Return the (X, Y) coordinate for the center point of the cell that contains the specified text.  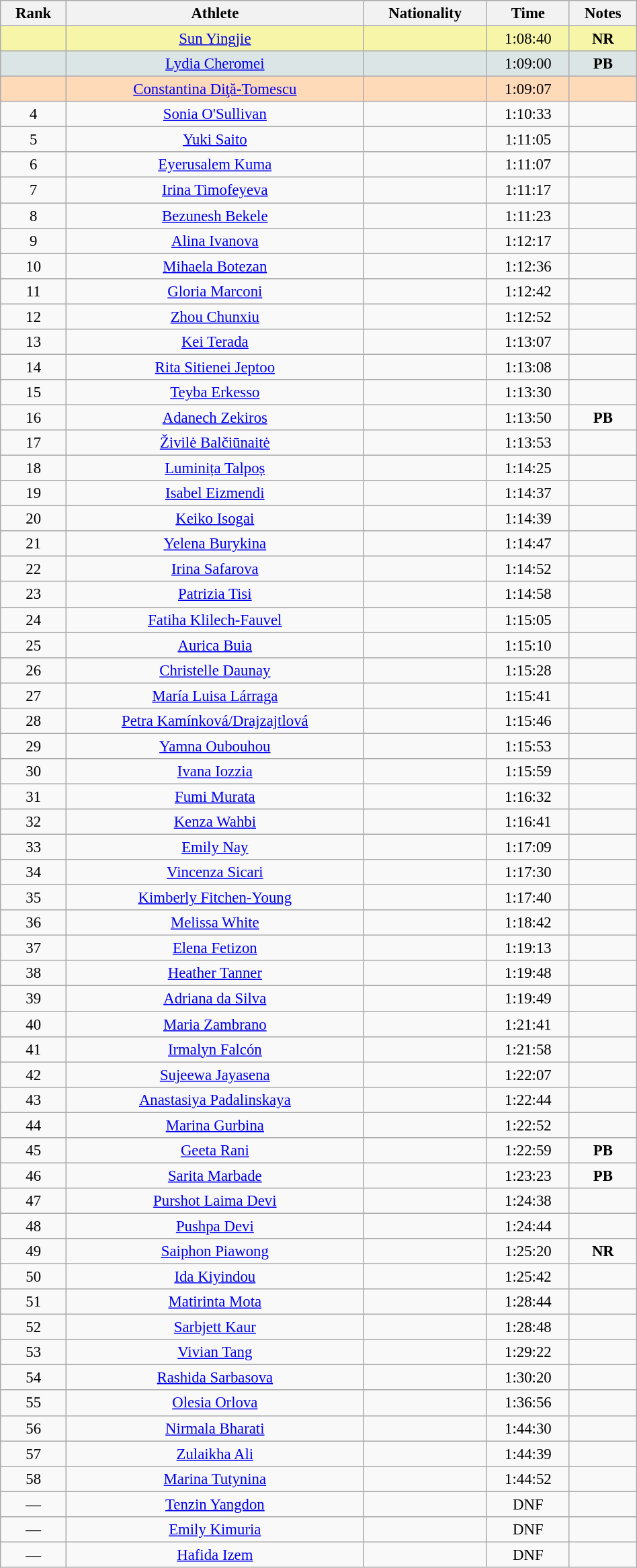
1:16:32 (528, 796)
Constantina Diţă-Tomescu (215, 89)
5 (34, 140)
28 (34, 721)
1:24:38 (528, 1201)
1:17:40 (528, 898)
1:11:23 (528, 216)
47 (34, 1201)
Saiphon Piawong (215, 1251)
50 (34, 1277)
Sujeewa Jayasena (215, 1075)
Teyba Erkesso (215, 393)
Irmalyn Falcón (215, 1049)
Kimberly Fitchen-Young (215, 898)
1:19:13 (528, 948)
Time (528, 13)
45 (34, 1151)
Aurica Buia (215, 645)
57 (34, 1454)
1:19:49 (528, 999)
10 (34, 266)
Emily Kimuria (215, 1530)
1:17:30 (528, 872)
11 (34, 291)
1:29:22 (528, 1352)
1:15:05 (528, 620)
Sarita Marbade (215, 1175)
1:11:05 (528, 140)
1:13:07 (528, 342)
30 (34, 772)
Elena Fetizon (215, 948)
1:15:53 (528, 746)
36 (34, 923)
Ivana Iozzia (215, 772)
15 (34, 393)
1:15:41 (528, 696)
9 (34, 241)
1:24:44 (528, 1226)
41 (34, 1049)
1:23:23 (528, 1175)
Rank (34, 13)
42 (34, 1075)
1:22:52 (528, 1125)
Nirmala Bharati (215, 1428)
María Luisa Lárraga (215, 696)
23 (34, 595)
Gloria Marconi (215, 291)
1:17:09 (528, 848)
Heather Tanner (215, 974)
1:14:39 (528, 519)
1:13:50 (528, 417)
1:30:20 (528, 1378)
Yamna Oubouhou (215, 746)
1:12:36 (528, 266)
1:25:20 (528, 1251)
52 (34, 1327)
Rashida Sarbasova (215, 1378)
43 (34, 1100)
1:15:28 (528, 670)
Lydia Cheromei (215, 64)
1:09:00 (528, 64)
Melissa White (215, 923)
Tenzin Yangdon (215, 1504)
20 (34, 519)
1:13:08 (528, 367)
Athlete (215, 13)
Bezunesh Bekele (215, 216)
Alina Ivanova (215, 241)
40 (34, 1024)
Luminița Talpoș (215, 468)
1:28:48 (528, 1327)
1:14:37 (528, 493)
1:14:58 (528, 595)
53 (34, 1352)
38 (34, 974)
13 (34, 342)
44 (34, 1125)
1:44:39 (528, 1454)
8 (34, 216)
Patrizia Tisi (215, 595)
Adanech Zekiros (215, 417)
34 (34, 872)
22 (34, 569)
Vincenza Sicari (215, 872)
Purshot Laima Devi (215, 1201)
19 (34, 493)
51 (34, 1302)
6 (34, 165)
Kenza Wahbi (215, 822)
Notes (603, 13)
58 (34, 1479)
1:13:53 (528, 443)
1:11:07 (528, 165)
Olesia Orlova (215, 1403)
Ida Kiyindou (215, 1277)
Sun Yingjie (215, 39)
Kei Terada (215, 342)
1:14:52 (528, 569)
Fumi Murata (215, 796)
14 (34, 367)
39 (34, 999)
1:08:40 (528, 39)
1:11:17 (528, 190)
1:44:52 (528, 1479)
1:09:07 (528, 89)
37 (34, 948)
31 (34, 796)
Christelle Daunay (215, 670)
24 (34, 620)
Geeta Rani (215, 1151)
12 (34, 317)
1:44:30 (528, 1428)
1:22:07 (528, 1075)
4 (34, 114)
56 (34, 1428)
35 (34, 898)
Emily Nay (215, 848)
1:18:42 (528, 923)
1:21:41 (528, 1024)
1:15:10 (528, 645)
21 (34, 544)
Matirinta Mota (215, 1302)
Zulaikha Ali (215, 1454)
1:22:44 (528, 1100)
29 (34, 746)
Yelena Burykina (215, 544)
Vivian Tang (215, 1352)
Sonia O'Sullivan (215, 114)
Eyerusalem Kuma (215, 165)
1:12:42 (528, 291)
1:15:59 (528, 772)
1:25:42 (528, 1277)
Irina Timofeyeva (215, 190)
1:28:44 (528, 1302)
Adriana da Silva (215, 999)
17 (34, 443)
Sarbjett Kaur (215, 1327)
1:13:30 (528, 393)
Keiko Isogai (215, 519)
Zhou Chunxiu (215, 317)
18 (34, 468)
48 (34, 1226)
46 (34, 1175)
1:14:25 (528, 468)
1:36:56 (528, 1403)
Marina Tutynina (215, 1479)
Fatiha Klilech-Fauvel (215, 620)
Mihaela Botezan (215, 266)
Nationality (425, 13)
Marina Gurbina (215, 1125)
1:21:58 (528, 1049)
26 (34, 670)
27 (34, 696)
1:16:41 (528, 822)
55 (34, 1403)
1:12:52 (528, 317)
Rita Sitienei Jeptoo (215, 367)
1:19:48 (528, 974)
1:22:59 (528, 1151)
25 (34, 645)
7 (34, 190)
54 (34, 1378)
1:14:47 (528, 544)
32 (34, 822)
1:15:46 (528, 721)
49 (34, 1251)
16 (34, 417)
Maria Zambrano (215, 1024)
Yuki Saito (215, 140)
Irina Safarova (215, 569)
Petra Kamínková/Drajzajtlová (215, 721)
33 (34, 848)
Hafida Izem (215, 1555)
1:10:33 (528, 114)
1:12:17 (528, 241)
Anastasiya Padalinskaya (215, 1100)
Isabel Eizmendi (215, 493)
Pushpa Devi (215, 1226)
Živilė Balčiūnaitė (215, 443)
